Extract the (x, y) coordinate from the center of the cell holding the provided text.  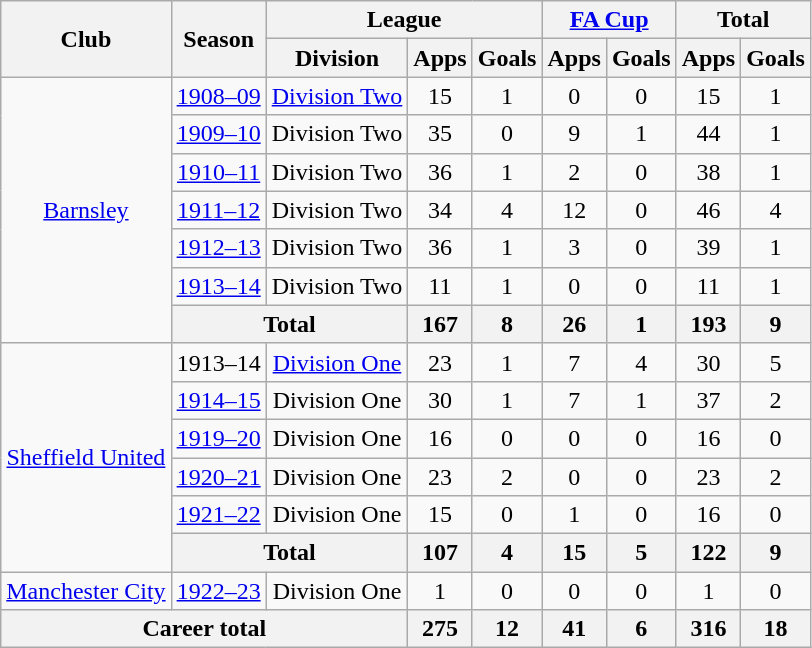
18 (776, 629)
1921–22 (218, 515)
3 (574, 248)
1911–12 (218, 210)
26 (574, 324)
34 (440, 210)
44 (708, 134)
Manchester City (86, 591)
Club (86, 39)
1908–09 (218, 96)
Sheffield United (86, 457)
League (404, 20)
1909–10 (218, 134)
Barnsley (86, 210)
Season (218, 39)
6 (641, 629)
1922–23 (218, 591)
193 (708, 324)
1919–20 (218, 438)
Career total (204, 629)
1912–13 (218, 248)
1910–11 (218, 172)
122 (708, 553)
35 (440, 134)
FA Cup (609, 20)
1920–21 (218, 477)
107 (440, 553)
39 (708, 248)
275 (440, 629)
8 (507, 324)
Division (337, 58)
41 (574, 629)
167 (440, 324)
46 (708, 210)
37 (708, 400)
1914–15 (218, 400)
316 (708, 629)
38 (708, 172)
